Identify which cell holds the provided text, then report its [X, Y] central coordinate. 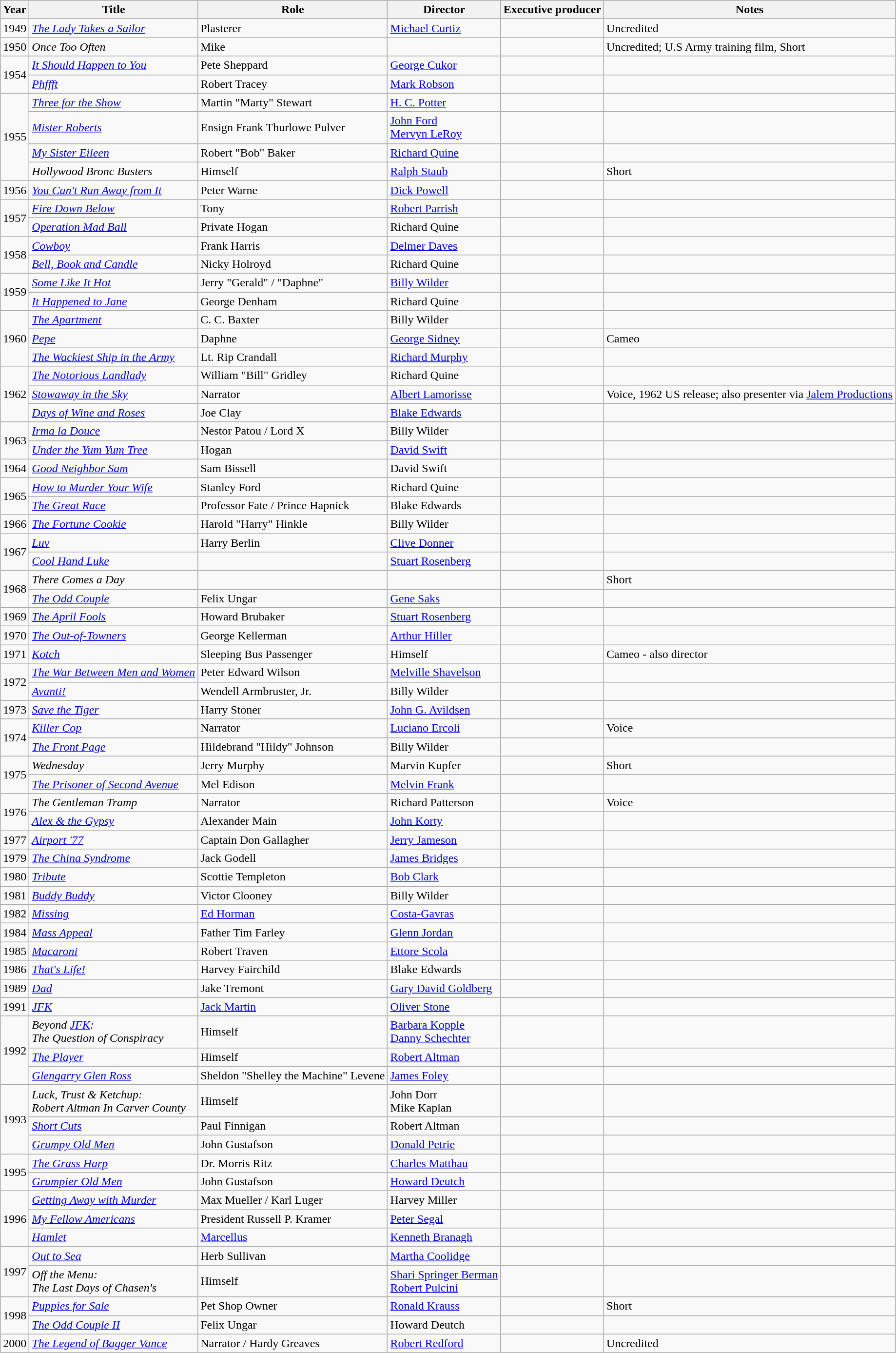
Frank Harris [292, 245]
Jerry "Gerald" / "Daphne" [292, 283]
George Denham [292, 301]
Captain Don Gallagher [292, 839]
Private Hogan [292, 227]
1954 [15, 75]
Voice, 1962 US release; also presenter via Jalem Productions [750, 394]
It Happened to Jane [114, 301]
Daphne [292, 338]
Buddy Buddy [114, 895]
Harry Stoner [292, 710]
Scottie Templeton [292, 877]
Sam Bissell [292, 468]
Hamlet [114, 1237]
Martha Coolidge [444, 1256]
Missing [114, 914]
Harry Berlin [292, 543]
Days of Wine and Roses [114, 413]
Father Tim Farley [292, 933]
Getting Away with Murder [114, 1200]
Robert Traven [292, 951]
Pete Sheppard [292, 65]
1980 [15, 877]
Victor Clooney [292, 895]
Fire Down Below [114, 208]
The Front Page [114, 747]
Role [292, 10]
Puppies for Sale [114, 1306]
Stowaway in the Sky [114, 394]
Killer Cop [114, 728]
Airport '77 [114, 839]
Melville Shavelson [444, 673]
It Should Happen to You [114, 65]
The April Fools [114, 617]
My Sister Eileen [114, 153]
Melvin Frank [444, 784]
John G. Avildsen [444, 710]
Costa-Gavras [444, 914]
The Odd Couple [114, 598]
Peter Edward Wilson [292, 673]
Plasterer [292, 28]
The Great Race [114, 505]
1982 [15, 914]
Delmer Daves [444, 245]
Under the Yum Yum Tree [114, 450]
Marvin Kupfer [444, 765]
1965 [15, 496]
Kenneth Branagh [444, 1237]
1958 [15, 255]
1998 [15, 1315]
Marcellus [292, 1237]
Dad [114, 988]
1979 [15, 858]
Cameo [750, 338]
Phffft [114, 84]
Short Cuts [114, 1126]
Hogan [292, 450]
Luciano Ercoli [444, 728]
1968 [15, 589]
The China Syndrome [114, 858]
Max Mueller / Karl Luger [292, 1200]
Glengarry Glen Ross [114, 1075]
Sleeping Bus Passenger [292, 654]
Tribute [114, 877]
Save the Tiger [114, 710]
1959 [15, 292]
Mass Appeal [114, 933]
Three for the Show [114, 102]
JFK [114, 1007]
Once Too Often [114, 47]
1984 [15, 933]
Harold "Harry" Hinkle [292, 524]
Glenn Jordan [444, 933]
Robert "Bob" Baker [292, 153]
Bob Clark [444, 877]
William "Bill" Gridley [292, 376]
Tony [292, 208]
Wendell Armbruster, Jr. [292, 691]
1975 [15, 775]
Joe Clay [292, 413]
1989 [15, 988]
Harvey Fairchild [292, 970]
1955 [15, 137]
Uncredited; U.S Army training film, Short [750, 47]
1981 [15, 895]
George Cukor [444, 65]
1969 [15, 617]
George Kellerman [292, 636]
Jake Tremont [292, 988]
Robert Parrish [444, 208]
1956 [15, 190]
Nicky Holroyd [292, 264]
1991 [15, 1007]
1977 [15, 839]
John FordMervyn LeRoy [444, 128]
Gary David Goldberg [444, 988]
Hollywood Bronc Busters [114, 171]
The Fortune Cookie [114, 524]
Peter Segal [444, 1219]
Director [444, 10]
Richard Murphy [444, 357]
Arthur Hiller [444, 636]
Luv [114, 543]
There Comes a Day [114, 580]
John DorrMike Kaplan [444, 1100]
H. C. Potter [444, 102]
Grumpier Old Men [114, 1182]
1963 [15, 440]
1997 [15, 1272]
Pet Shop Owner [292, 1306]
My Fellow Americans [114, 1219]
1976 [15, 812]
Hildebrand "Hildy" Johnson [292, 747]
1992 [15, 1051]
Stanley Ford [292, 487]
1962 [15, 394]
The Odd Couple II [114, 1325]
The Notorious Landlady [114, 376]
Ralph Staub [444, 171]
Off the Menu: The Last Days of Chasen's [114, 1281]
The Apartment [114, 320]
George Sidney [444, 338]
Cameo - also director [750, 654]
The War Between Men and Women [114, 673]
Sheldon "Shelley the Machine" Levene [292, 1075]
Ettore Scola [444, 951]
Out to Sea [114, 1256]
Irma la Douce [114, 431]
Mike [292, 47]
Nestor Patou / Lord X [292, 431]
President Russell P. Kramer [292, 1219]
Paul Finnigan [292, 1126]
Mister Roberts [114, 128]
Operation Mad Ball [114, 227]
Harvey Miller [444, 1200]
Richard Patterson [444, 802]
1970 [15, 636]
Good Neighbor Sam [114, 468]
Jerry Murphy [292, 765]
Barbara KoppleDanny Schechter [444, 1032]
Year [15, 10]
1974 [15, 737]
Dr. Morris Ritz [292, 1163]
1960 [15, 338]
Alex & the Gypsy [114, 821]
Macaroni [114, 951]
Martin "Marty" Stewart [292, 102]
Herb Sullivan [292, 1256]
1966 [15, 524]
Oliver Stone [444, 1007]
Grumpy Old Men [114, 1144]
Howard Brubaker [292, 617]
1950 [15, 47]
Professor Fate / Prince Hapnick [292, 505]
Jerry Jameson [444, 839]
1986 [15, 970]
James Bridges [444, 858]
Wednesday [114, 765]
Charles Matthau [444, 1163]
Gene Saks [444, 598]
Pepe [114, 338]
You Can't Run Away from It [114, 190]
Peter Warne [292, 190]
John Korty [444, 821]
Notes [750, 10]
Mark Robson [444, 84]
1949 [15, 28]
Jack Martin [292, 1007]
The Wackiest Ship in the Army [114, 357]
The Prisoner of Second Avenue [114, 784]
Some Like It Hot [114, 283]
The Lady Takes a Sailor [114, 28]
Avanti! [114, 691]
Donald Petrie [444, 1144]
Title [114, 10]
Robert Tracey [292, 84]
Alexander Main [292, 821]
1972 [15, 682]
Cowboy [114, 245]
C. C. Baxter [292, 320]
The Player [114, 1057]
Lt. Rip Crandall [292, 357]
1964 [15, 468]
Jack Godell [292, 858]
1996 [15, 1219]
The Out-of-Towners [114, 636]
Executive producer [552, 10]
James Foley [444, 1075]
Cool Hand Luke [114, 561]
Ronald Krauss [444, 1306]
The Grass Harp [114, 1163]
1985 [15, 951]
Dick Powell [444, 190]
How to Murder Your Wife [114, 487]
Bell, Book and Candle [114, 264]
Clive Donner [444, 543]
Mel Edison [292, 784]
2000 [15, 1343]
Michael Curtiz [444, 28]
1973 [15, 710]
1995 [15, 1173]
The Legend of Bagger Vance [114, 1343]
The Gentleman Tramp [114, 802]
1993 [15, 1119]
Robert Redford [444, 1343]
Albert Lamorisse [444, 394]
Ed Horman [292, 914]
1971 [15, 654]
1967 [15, 552]
Beyond JFK: The Question of Conspiracy [114, 1032]
Shari Springer BermanRobert Pulcini [444, 1281]
Luck, Trust & Ketchup: Robert Altman In Carver County [114, 1100]
Kotch [114, 654]
Narrator / Hardy Greaves [292, 1343]
1957 [15, 218]
Ensign Frank Thurlowe Pulver [292, 128]
That's Life! [114, 970]
